Scan for the cell matching the given text and deliver its [X, Y] coordinate at center. 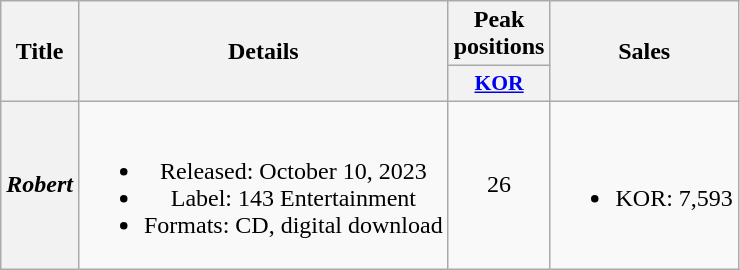
Sales [644, 52]
Released: October 10, 2023Label: 143 EntertainmentFormats: CD, digital download [263, 184]
Robert [40, 184]
Peak positions [499, 34]
26 [499, 184]
KOR [499, 84]
KOR: 7,593 [644, 184]
Title [40, 52]
Details [263, 52]
